Output the (x, y) coordinate of the center of the cell containing the given text.  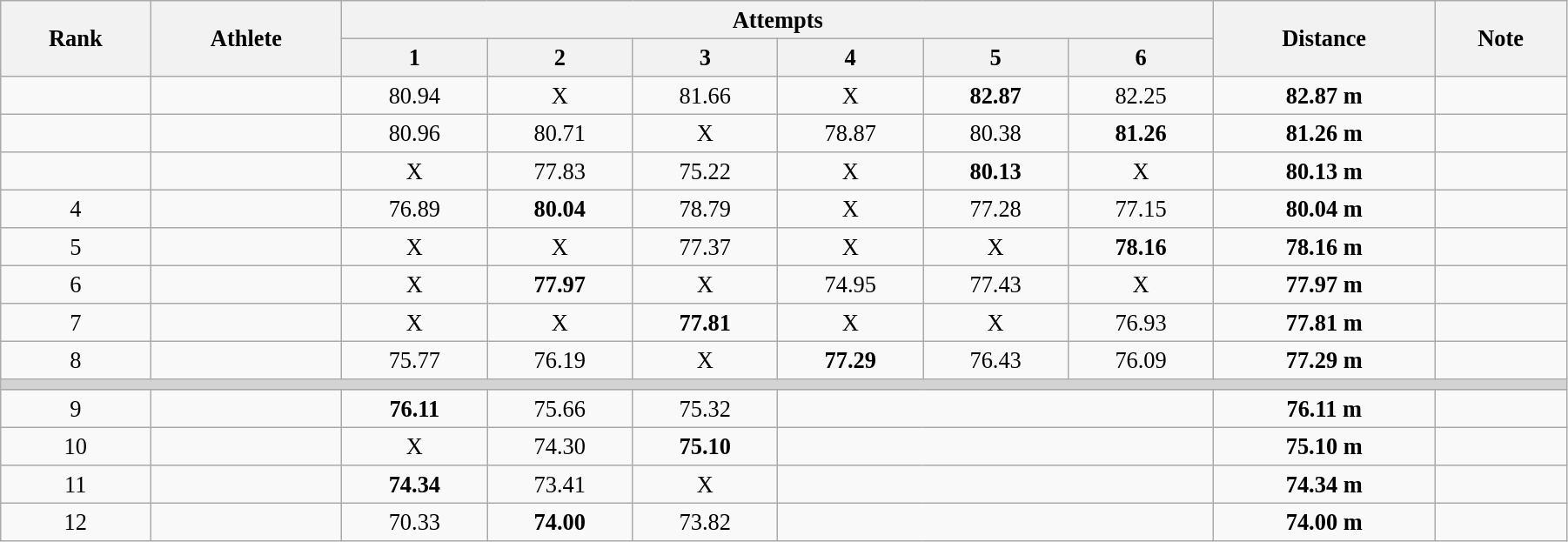
78.16 (1142, 247)
81.66 (705, 95)
Rank (76, 38)
1 (414, 57)
78.87 (851, 133)
76.89 (414, 209)
75.32 (705, 409)
3 (705, 57)
74.95 (851, 284)
70.33 (414, 522)
77.97 (560, 284)
77.28 (995, 209)
77.37 (705, 247)
77.83 (560, 171)
74.30 (560, 446)
74.34 (414, 485)
Athlete (246, 38)
82.87 m (1324, 95)
Distance (1324, 38)
76.43 (995, 360)
77.29 m (1324, 360)
77.29 (851, 360)
77.15 (1142, 209)
75.10 (705, 446)
75.77 (414, 360)
80.04 m (1324, 209)
81.26 m (1324, 133)
82.25 (1142, 95)
9 (76, 409)
77.97 m (1324, 284)
76.11 m (1324, 409)
2 (560, 57)
73.82 (705, 522)
78.16 m (1324, 247)
80.13 (995, 171)
Attempts (778, 19)
73.41 (560, 485)
10 (76, 446)
77.81 m (1324, 323)
74.00 (560, 522)
76.09 (1142, 360)
80.38 (995, 133)
80.94 (414, 95)
80.71 (560, 133)
76.11 (414, 409)
74.00 m (1324, 522)
80.13 m (1324, 171)
78.79 (705, 209)
7 (76, 323)
81.26 (1142, 133)
82.87 (995, 95)
75.66 (560, 409)
11 (76, 485)
76.93 (1142, 323)
76.19 (560, 360)
8 (76, 360)
75.22 (705, 171)
12 (76, 522)
80.04 (560, 209)
74.34 m (1324, 485)
75.10 m (1324, 446)
Note (1501, 38)
77.81 (705, 323)
77.43 (995, 284)
80.96 (414, 133)
